For the text-containing cell, return its midpoint in (X, Y) coordinate format. 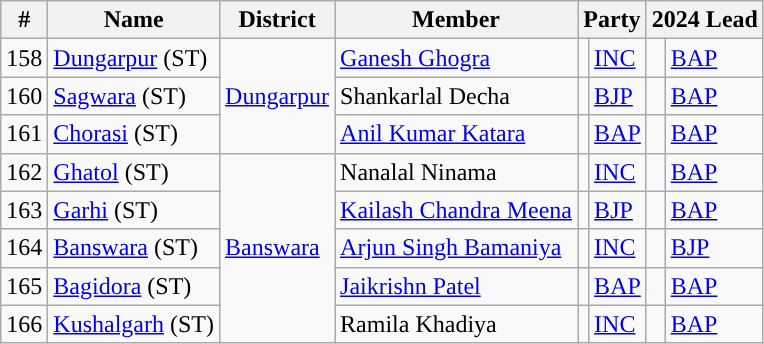
Chorasi (ST) (134, 134)
# (24, 20)
163 (24, 210)
Banswara (ST) (134, 248)
Kailash Chandra Meena (456, 210)
Anil Kumar Katara (456, 134)
Shankarlal Decha (456, 96)
Banswara (278, 248)
Ganesh Ghogra (456, 58)
Ghatol (ST) (134, 172)
Jaikrishn Patel (456, 286)
Dungarpur (ST) (134, 58)
Kushalgarh (ST) (134, 324)
District (278, 20)
Nanalal Ninama (456, 172)
166 (24, 324)
Garhi (ST) (134, 210)
Name (134, 20)
2024 Lead (704, 20)
Bagidora (ST) (134, 286)
161 (24, 134)
160 (24, 96)
165 (24, 286)
Arjun Singh Bamaniya (456, 248)
Sagwara (ST) (134, 96)
Dungarpur (278, 96)
164 (24, 248)
Member (456, 20)
Party (612, 20)
158 (24, 58)
Ramila Khadiya (456, 324)
162 (24, 172)
